Return the [X, Y] coordinate for the center point of the cell that contains the specified text.  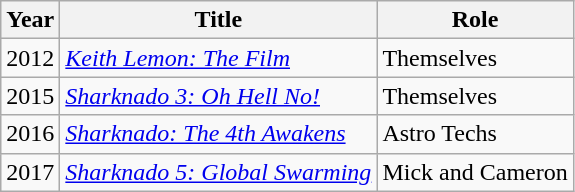
2015 [30, 96]
Keith Lemon: The Film [218, 58]
2016 [30, 134]
Sharknado: The 4th Awakens [218, 134]
Sharknado 5: Global Swarming [218, 172]
2012 [30, 58]
Year [30, 20]
Title [218, 20]
Mick and Cameron [475, 172]
Astro Techs [475, 134]
Sharknado 3: Oh Hell No! [218, 96]
2017 [30, 172]
Role [475, 20]
